Return the [X, Y] coordinate for the center point of the cell that contains the specified text.  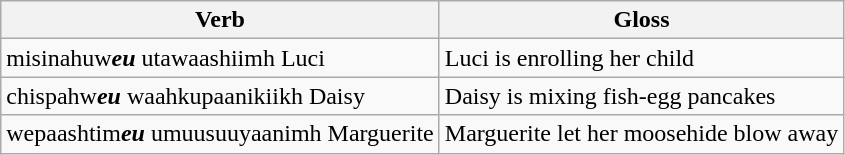
chispahweu waahkupaanikiikh Daisy [220, 96]
Gloss [642, 20]
misinahuweu utawaashiimh Luci [220, 58]
Daisy is mixing fish-egg pancakes [642, 96]
Verb [220, 20]
wepaashtimeu umuusuuyaanimh Marguerite [220, 134]
Luci is enrolling her child [642, 58]
Marguerite let her moosehide blow away [642, 134]
